Return [X, Y] of the center of cell containing provided text 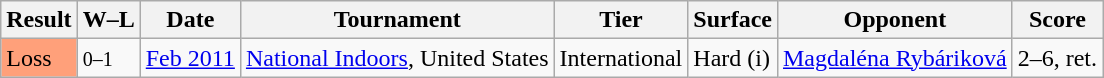
Score [1057, 20]
Hard (i) [733, 58]
0–1 [108, 58]
Opponent [894, 20]
Magdaléna Rybáriková [894, 58]
Result [39, 20]
International [621, 58]
2–6, ret. [1057, 58]
W–L [108, 20]
Tier [621, 20]
Tournament [397, 20]
Surface [733, 20]
National Indoors, United States [397, 58]
Feb 2011 [190, 58]
Date [190, 20]
Loss [39, 58]
